Scan for the cell matching the given text and deliver its [X, Y] coordinate at center. 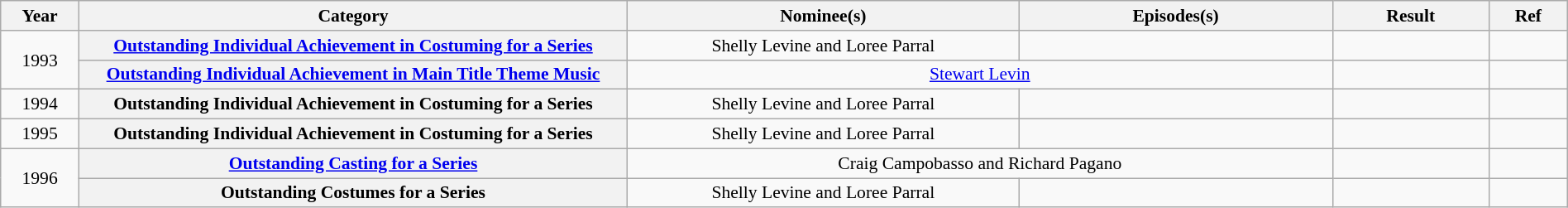
1993 [40, 60]
1994 [40, 104]
1995 [40, 134]
Episodes(s) [1176, 16]
Year [40, 16]
1996 [40, 177]
Craig Campobasso and Richard Pagano [981, 163]
Outstanding Individual Achievement in Main Title Theme Music [352, 75]
Outstanding Casting for a Series [352, 163]
Stewart Levin [981, 75]
Nominee(s) [824, 16]
Category [352, 16]
Ref [1528, 16]
Result [1411, 16]
Outstanding Costumes for a Series [352, 193]
